Detect which cell encompasses the target text, then output its (X, Y) center coordinate. 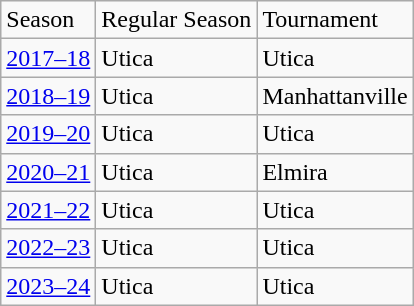
2017–18 (48, 58)
2022–23 (48, 248)
Elmira (335, 172)
Tournament (335, 20)
Manhattanville (335, 96)
2021–22 (48, 210)
Regular Season (176, 20)
Season (48, 20)
2018–19 (48, 96)
2019–20 (48, 134)
2020–21 (48, 172)
2023–24 (48, 286)
